Return (x, y) of the center of cell containing provided text 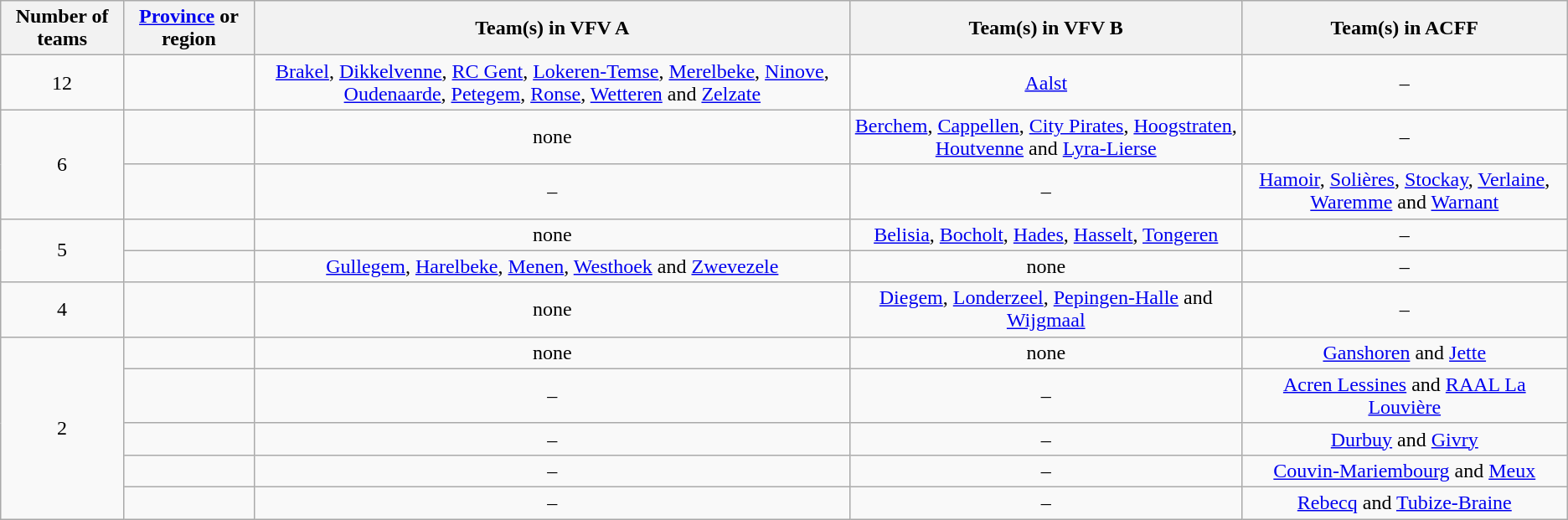
Team(s) in ACFF (1404, 28)
Acren Lessines and RAAL La Louvière (1404, 395)
6 (62, 164)
Ganshoren and Jette (1404, 353)
Rebecq and Tubize-Braine (1404, 502)
12 (62, 82)
Aalst (1045, 82)
Diegem, Londerzeel, Pepingen-Halle and Wijgmaal (1045, 310)
Berchem, Cappellen, City Pirates, Hoogstraten, Houtvenne and Lyra-Lierse (1045, 137)
5 (62, 250)
Couvin-Mariembourg and Meux (1404, 471)
Belisia, Bocholt, Hades, Hasselt, Tongeren (1045, 234)
Hamoir, Solières, Stockay, Verlaine, Waremme and Warnant (1404, 191)
Team(s) in VFV A (552, 28)
Number of teams (62, 28)
4 (62, 310)
Brakel, Dikkelvenne, RC Gent, Lokeren-Temse, Merelbeke, Ninove, Oudenaarde, Petegem, Ronse, Wetteren and Zelzate (552, 82)
2 (62, 427)
Durbuy and Givry (1404, 439)
Team(s) in VFV B (1045, 28)
Province or region (188, 28)
Gullegem, Harelbeke, Menen, Westhoek and Zwevezele (552, 266)
